From the cell containing the given text, extract its center point as (x, y) coordinate. 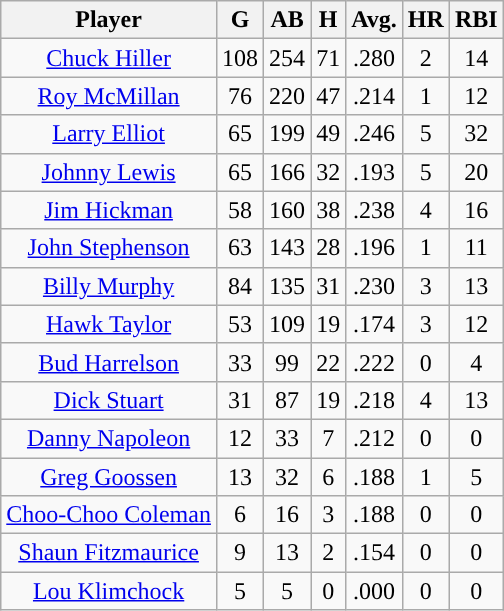
Danny Napoleon (109, 438)
.246 (374, 134)
58 (240, 210)
Greg Goossen (109, 477)
47 (328, 96)
.174 (374, 324)
49 (328, 134)
Bud Harrelson (109, 362)
20 (476, 172)
76 (240, 96)
.212 (374, 438)
7 (328, 438)
.280 (374, 58)
Johnny Lewis (109, 172)
.000 (374, 591)
Choo-Choo Coleman (109, 515)
Lou Klimchock (109, 591)
87 (288, 400)
Chuck Hiller (109, 58)
109 (288, 324)
Jim Hickman (109, 210)
108 (240, 58)
.230 (374, 286)
84 (240, 286)
Larry Elliot (109, 134)
HR (426, 20)
135 (288, 286)
Roy McMillan (109, 96)
99 (288, 362)
254 (288, 58)
Hawk Taylor (109, 324)
38 (328, 210)
Player (109, 20)
63 (240, 248)
.238 (374, 210)
.196 (374, 248)
11 (476, 248)
166 (288, 172)
143 (288, 248)
28 (328, 248)
John Stephenson (109, 248)
Avg. (374, 20)
RBI (476, 20)
.214 (374, 96)
22 (328, 362)
160 (288, 210)
53 (240, 324)
9 (240, 553)
71 (328, 58)
199 (288, 134)
.218 (374, 400)
220 (288, 96)
Dick Stuart (109, 400)
Billy Murphy (109, 286)
Shaun Fitzmaurice (109, 553)
.193 (374, 172)
.154 (374, 553)
H (328, 20)
G (240, 20)
14 (476, 58)
.222 (374, 362)
AB (288, 20)
